Provide the (x, y) coordinate of the cell's center where the given text is located.  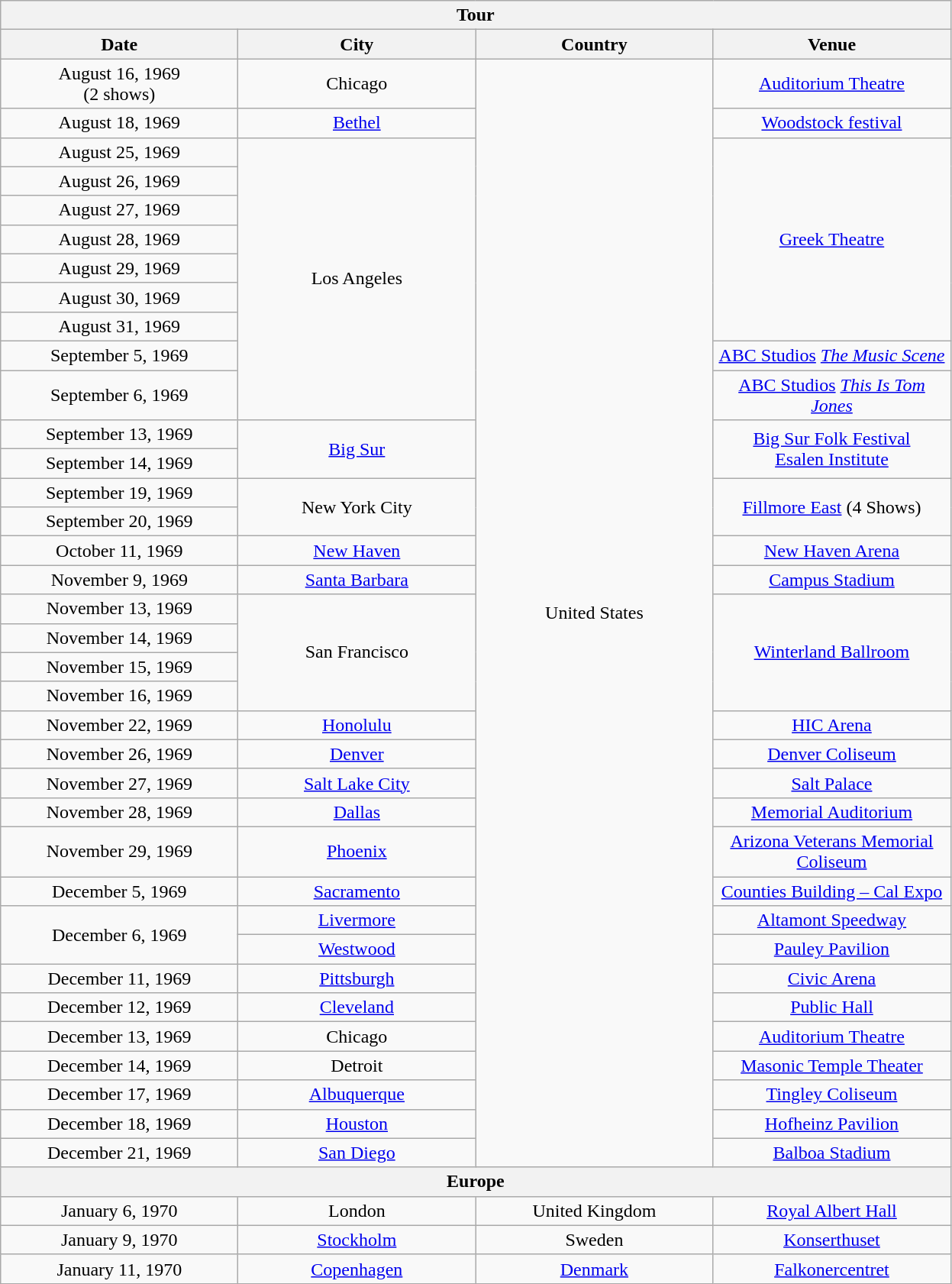
August 26, 1969 (119, 181)
Counties Building – Cal Expo (832, 891)
August 27, 1969 (119, 210)
New Haven Arena (832, 551)
November 29, 1969 (119, 851)
Greek Theatre (832, 239)
Winterland Ballroom (832, 652)
HIC Arena (832, 725)
December 12, 1969 (119, 1007)
September 6, 1969 (119, 394)
ABC Studios The Music Scene (832, 355)
Tingley Coliseum (832, 1095)
January 9, 1970 (119, 1240)
United States (594, 613)
September 13, 1969 (119, 435)
Public Hall (832, 1007)
ABC Studios This Is Tom Jones (832, 394)
November 13, 1969 (119, 609)
November 9, 1969 (119, 580)
Sacramento (357, 891)
Stockholm (357, 1240)
Balboa Stadium (832, 1153)
Detroit (357, 1066)
December 5, 1969 (119, 891)
New Haven (357, 551)
Campus Stadium (832, 580)
London (357, 1211)
Royal Albert Hall (832, 1211)
Phoenix (357, 851)
Dallas (357, 812)
Hofheinz Pavilion (832, 1124)
August 18, 1969 (119, 123)
Los Angeles (357, 279)
Civic Arena (832, 978)
September 5, 1969 (119, 355)
December 18, 1969 (119, 1124)
Cleveland (357, 1007)
November 22, 1969 (119, 725)
Arizona Veterans Memorial Coliseum (832, 851)
Big Sur (357, 449)
November 27, 1969 (119, 783)
Westwood (357, 949)
Woodstock festival (832, 123)
November 15, 1969 (119, 667)
Denmark (594, 1269)
United Kingdom (594, 1211)
Altamont Speedway (832, 920)
New York City (357, 507)
Venue (832, 44)
December 6, 1969 (119, 935)
August 28, 1969 (119, 239)
Bethel (357, 123)
Denver Coliseum (832, 754)
September 14, 1969 (119, 464)
September 19, 1969 (119, 493)
San Diego (357, 1153)
December 13, 1969 (119, 1037)
City (357, 44)
November 16, 1969 (119, 696)
December 21, 1969 (119, 1153)
Falkonercentret (832, 1269)
Fillmore East (4 Shows) (832, 507)
Big Sur Folk FestivalEsalen Institute (832, 449)
August 31, 1969 (119, 326)
Albuquerque (357, 1095)
Konserthuset (832, 1240)
November 26, 1969 (119, 754)
Date (119, 44)
September 20, 1969 (119, 522)
December 17, 1969 (119, 1095)
Masonic Temple Theater (832, 1066)
Livermore (357, 920)
January 11, 1970 (119, 1269)
December 14, 1969 (119, 1066)
August 16, 1969(2 shows) (119, 84)
Copenhagen (357, 1269)
Pauley Pavilion (832, 949)
October 11, 1969 (119, 551)
August 29, 1969 (119, 268)
Houston (357, 1124)
Honolulu (357, 725)
Tour (476, 15)
Santa Barbara (357, 580)
Denver (357, 754)
December 11, 1969 (119, 978)
November 28, 1969 (119, 812)
August 25, 1969 (119, 152)
August 30, 1969 (119, 297)
January 6, 1970 (119, 1211)
San Francisco (357, 652)
Pittsburgh (357, 978)
Europe (476, 1182)
Sweden (594, 1240)
November 14, 1969 (119, 638)
Salt Palace (832, 783)
Country (594, 44)
Salt Lake City (357, 783)
Memorial Auditorium (832, 812)
